Provide the [X, Y] coordinate of the cell's center where the given text is located.  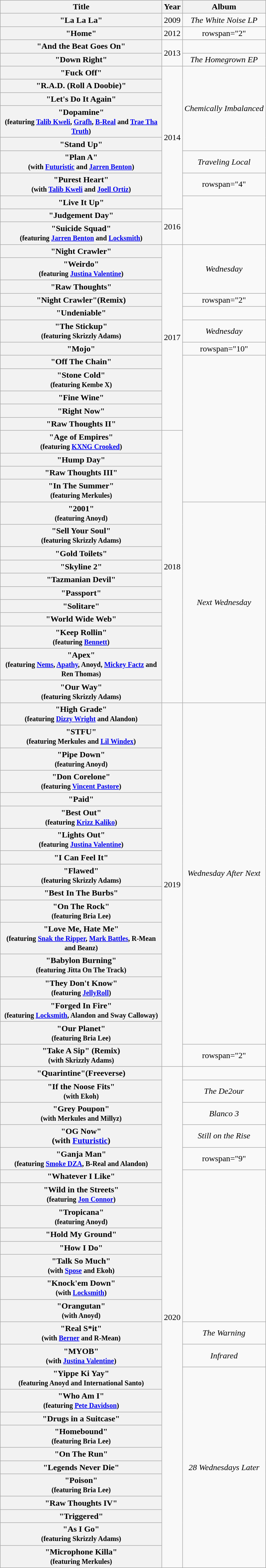
2012 [172, 33]
"2001"(featuring Anoyd) [81, 513]
The White Noise LP [224, 20]
"Wild in the Streets"(featuring Jon Connor) [81, 1194]
"Love Me, Hate Me"(featuring Snak the Ripper, Mark Battles, R-Mean and Beanz) [81, 938]
"Real S*it"(with Berner and R-Mean) [81, 1333]
"Lights Out"(featuring Justina Valentine) [81, 840]
Wednesday After Next [224, 873]
"Judgement Day" [81, 216]
"High Grade"(featuring Dizzy Wright and Alandon) [81, 714]
"If the Noose Fits"(with Ekoh) [81, 1091]
2009 [172, 20]
"Raw Thoughts II" [81, 424]
"Flawed"(featuring Skrizzly Adams) [81, 875]
"Raw Thoughts III" [81, 473]
"Tazmanian Devil" [81, 580]
2017 [172, 338]
"Knock'em Down"(with Locksmith) [81, 1288]
Chemically Imbalanced [224, 108]
"MYOB"(with Justina Valentine) [81, 1355]
"How I Do" [81, 1248]
rowspan="9" [224, 1159]
"Fuck Off" [81, 73]
"Poison"(featuring Bria Lee) [81, 1485]
"Babylon Burning"(featuring Jitta On The Track) [81, 965]
"And the Beat Goes On" [81, 46]
"Hold My Ground" [81, 1235]
"On The Rock"(featuring Bria Lee) [81, 911]
"Triggered" [81, 1516]
"Stand Up" [81, 144]
"Yippe Ki Yay"(featuring Anoyd and International Santo) [81, 1378]
2016 [172, 227]
"Forged In Fire"(featuring Locksmith, Alandon and Sway Calloway) [81, 1010]
"Solitare" [81, 606]
"R.A.D. (Roll A Doobie)" [81, 86]
"Ganja Man"(featuring Smoke DZA, B-Real and Alandon) [81, 1159]
Infrared [224, 1355]
"Raw Thoughts" [81, 287]
"Age of Empires"(featuring KXNG Crooked) [81, 441]
"Sell Your Soul"(featuring Skrizzly Adams) [81, 535]
2013 [172, 53]
"Mojo" [81, 349]
"Raw Thoughts IV" [81, 1503]
Album [224, 7]
rowspan="4" [224, 184]
"Best Out"(featuring Krizz Kaliko) [81, 817]
"I Can Feel It" [81, 858]
"Microphone Killa"(featuring Merkules) [81, 1557]
"Apex"(featuring Nems, Apathy, Anoyd, Mickey Factz and Ren Thomas) [81, 664]
"Skyline 2" [81, 567]
"Drugs in a Suitcase" [81, 1419]
"Purest Heart"(with Talib Kweli and Joell Ortiz) [81, 184]
"Down Right" [81, 59]
"Let's Do It Again" [81, 99]
"Quarintine"(Freeverse) [81, 1073]
"Our Way"(featuring Skrizzly Adams) [81, 691]
2019 [172, 884]
"Right Now" [81, 411]
"World Wide Web" [81, 619]
The Warning [224, 1333]
rowspan="10" [224, 349]
2014 [172, 137]
"In The Summer"(featuring Merkules) [81, 490]
"Live It Up" [81, 202]
"La La La" [81, 20]
"Night Crawler" [81, 251]
Year [172, 7]
"Our Planet"(featuring Bria Lee) [81, 1033]
"Take A Sip" (Remix)(with Skrizzly Adams) [81, 1055]
"Talk So Much"(with Spose and Ekoh) [81, 1265]
"Gold Toilets" [81, 553]
"Paid" [81, 799]
"STFU"(featuring Merkules and Lil Windex) [81, 736]
"Passport" [81, 593]
"Plan A"(with Futuristic and Jarren Benton) [81, 162]
"Don Corelone"(featuring Vincent Pastore) [81, 782]
"Pipe Down"(featuring Anoyd) [81, 759]
The Homegrown EP [224, 59]
28 Wednesdays Later [224, 1467]
"Keep Rollin"(featuring Bennett) [81, 637]
Still on the Rise [224, 1136]
Traveling Local [224, 162]
"Home" [81, 33]
"Homebound"(featuring Bria Lee) [81, 1436]
"Whatever I Like" [81, 1176]
"Grey Poupon"(with Merkules and Millyz) [81, 1114]
"Weirdo"(featuring Justina Valentine) [81, 269]
"Undeniable" [81, 313]
"On The Run" [81, 1454]
"Best In The Burbs" [81, 893]
"Suicide Squad"(featuring Jarren Benton and Locksmith) [81, 233]
"Off The Chain" [81, 362]
"Night Crawler"(Remix) [81, 300]
Blanco 3 [224, 1114]
"Legends Never Die" [81, 1467]
"The Stickup"(featuring Skrizzly Adams) [81, 331]
"Fine Wine" [81, 397]
"Orangutan"(with Anoyd) [81, 1310]
"They Don't Know"(featuring JellyRoll) [81, 988]
2018 [172, 567]
Next Wednesday [224, 603]
The De2our [224, 1091]
"Stone Cold"(featuring Kembe X) [81, 380]
"As I Go"(featuring Skrizzly Adams) [81, 1534]
"Tropicana"(featuring Anoyd) [81, 1217]
"Who Am I"(featuring Pete Davidson) [81, 1400]
"OG Now"(with Futuristic) [81, 1136]
Title [81, 7]
2020 [172, 1317]
"Hump Day" [81, 460]
"Dopamine"(featuring Talib Kweli, Grafh, B-Real and Trae Tha Truth) [81, 121]
